From the cell containing the given text, extract its center point as [x, y] coordinate. 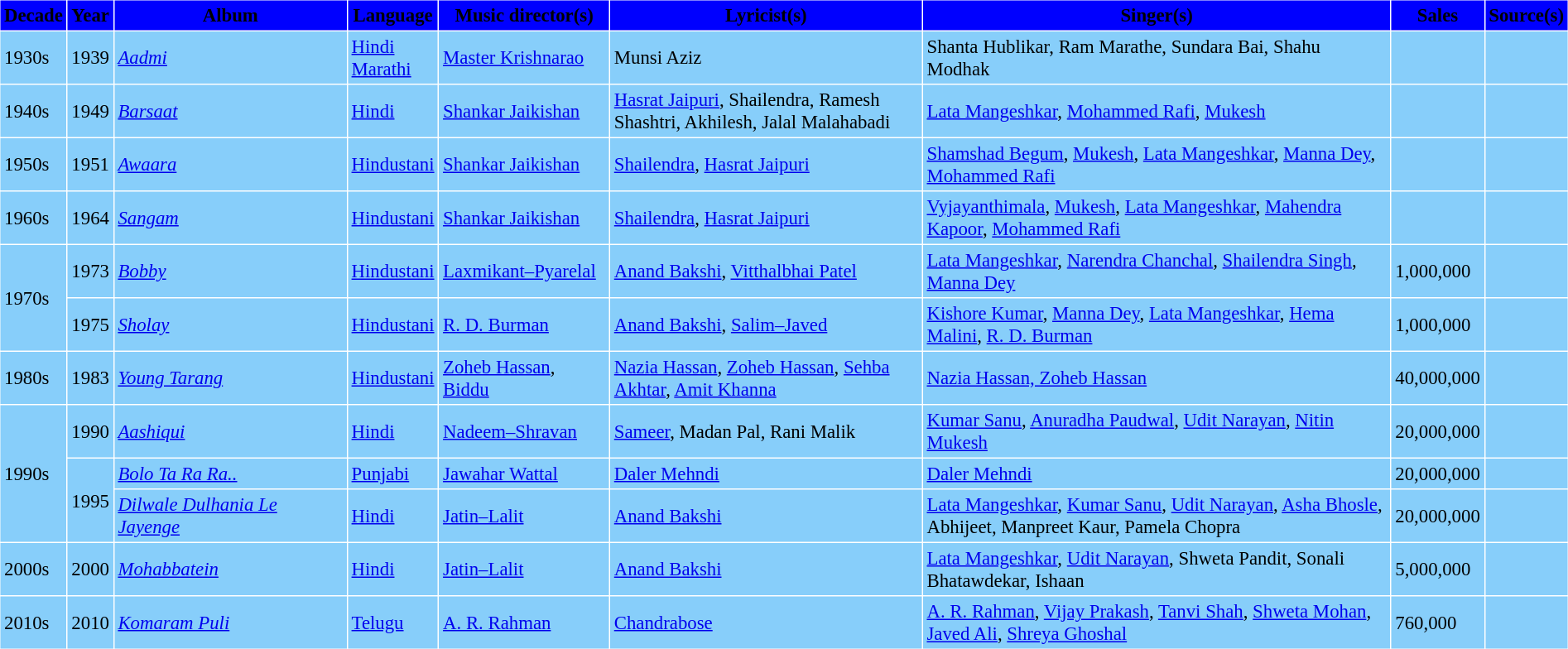
Music director(s) [525, 15]
1980s [33, 377]
Nazia Hassan, Zoheb Hassan, Sehba Akhtar, Amit Khanna [766, 377]
2000s [33, 570]
1939 [91, 58]
Bolo Ta Ra Ra.. [230, 474]
Jawahar Wattal [525, 474]
Source(s) [1527, 15]
Decade [33, 15]
1930s [33, 58]
1990 [91, 432]
Awaara [230, 164]
Lata Mangeshkar, Kumar Sanu, Udit Narayan, Asha Bhosle, Abhijeet, Manpreet Kaur, Pamela Chopra [1157, 517]
Lata Mangeshkar, Udit Narayan, Shweta Pandit, Sonali Bhatawdekar, Ishaan [1157, 570]
Komaram Puli [230, 623]
1964 [91, 219]
Munsi Aziz [766, 58]
Album [230, 15]
Nadeem–Shravan [525, 432]
Anand Bakshi, Vitthalbhai Patel [766, 272]
Year [91, 15]
Lata Mangeshkar, Mohammed Rafi, Mukesh [1157, 111]
HindiMarathi [392, 58]
Nazia Hassan, Zoheb Hassan [1157, 377]
Kishore Kumar, Manna Dey, Lata Mangeshkar, Hema Malini, R. D. Burman [1157, 324]
1949 [91, 111]
2010 [91, 623]
Anand Bakshi, Salim–Javed [766, 324]
Barsaat [230, 111]
Sholay [230, 324]
Kumar Sanu, Anuradha Paudwal, Udit Narayan, Nitin Mukesh [1157, 432]
Mohabbatein [230, 570]
Shamshad Begum, Mukesh, Lata Mangeshkar, Manna Dey, Mohammed Rafi [1157, 164]
Punjabi [392, 474]
1983 [91, 377]
Bobby [230, 272]
Language [392, 15]
Telugu [392, 623]
40,000,000 [1438, 377]
Young Tarang [230, 377]
1995 [91, 500]
Zoheb Hassan, Biddu [525, 377]
Sameer, Madan Pal, Rani Malik [766, 432]
1951 [91, 164]
Vyjayanthimala, Mukesh, Lata Mangeshkar, Mahendra Kapoor, Mohammed Rafi [1157, 219]
Sales [1438, 15]
Singer(s) [1157, 15]
A. R. Rahman [525, 623]
1950s [33, 164]
760,000 [1438, 623]
1940s [33, 111]
Aashiqui [230, 432]
1975 [91, 324]
Lyricist(s) [766, 15]
2010s [33, 623]
5,000,000 [1438, 570]
Sangam [230, 219]
Dilwale Dulhania Le Jayenge [230, 517]
Laxmikant–Pyarelal [525, 272]
Aadmi [230, 58]
A. R. Rahman, Vijay Prakash, Tanvi Shah, Shweta Mohan, Javed Ali, Shreya Ghoshal [1157, 623]
2000 [91, 570]
1960s [33, 219]
1973 [91, 272]
Chandrabose [766, 623]
Hasrat Jaipuri, Shailendra, Ramesh Shashtri, Akhilesh, Jalal Malahabadi [766, 111]
Lata Mangeshkar, Narendra Chanchal, Shailendra Singh, Manna Dey [1157, 272]
Shanta Hublikar, Ram Marathe, Sundara Bai, Shahu Modhak [1157, 58]
1970s [33, 298]
1990s [33, 474]
Master Krishnarao [525, 58]
R. D. Burman [525, 324]
